Detect which cell encompasses the target text, then output its (X, Y) center coordinate. 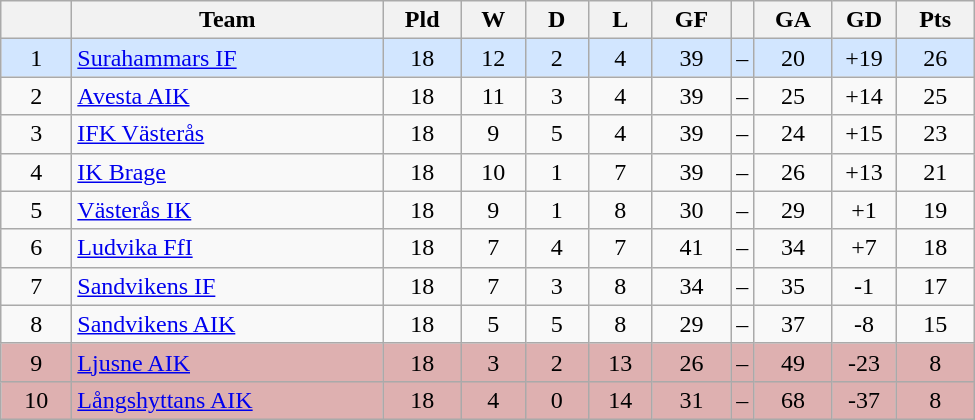
+1 (864, 210)
35 (794, 286)
+15 (864, 134)
IFK Västerås (228, 134)
-37 (864, 400)
6 (36, 248)
17 (936, 286)
11 (493, 96)
41 (692, 248)
Långshyttans AIK (228, 400)
21 (936, 172)
Team (228, 20)
Västerås IK (228, 210)
-1 (864, 286)
Avesta AIK (228, 96)
14 (621, 400)
23 (936, 134)
Pts (936, 20)
Ludvika FfI (228, 248)
GA (794, 20)
Sandvikens IF (228, 286)
Surahammars IF (228, 58)
Sandvikens AIK (228, 324)
19 (936, 210)
+7 (864, 248)
+14 (864, 96)
Pld (422, 20)
Ljusne AIK (228, 362)
L (621, 20)
-23 (864, 362)
W (493, 20)
13 (621, 362)
+13 (864, 172)
20 (794, 58)
IK Brage (228, 172)
49 (794, 362)
30 (692, 210)
-8 (864, 324)
+19 (864, 58)
24 (794, 134)
0 (557, 400)
68 (794, 400)
GD (864, 20)
37 (794, 324)
12 (493, 58)
15 (936, 324)
31 (692, 400)
D (557, 20)
GF (692, 20)
